Provide the (X, Y) coordinate of the cell's center where the given text is located.  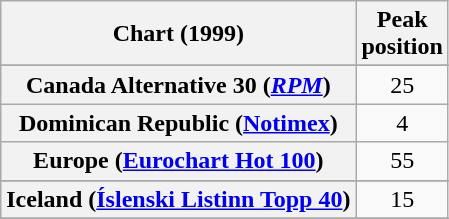
Dominican Republic (Notimex) (178, 123)
25 (402, 85)
Chart (1999) (178, 34)
4 (402, 123)
Canada Alternative 30 (RPM) (178, 85)
Europe (Eurochart Hot 100) (178, 161)
15 (402, 199)
55 (402, 161)
Peakposition (402, 34)
Iceland (Íslenski Listinn Topp 40) (178, 199)
